Provide the (X, Y) coordinate of the cell's center where the given text is located.  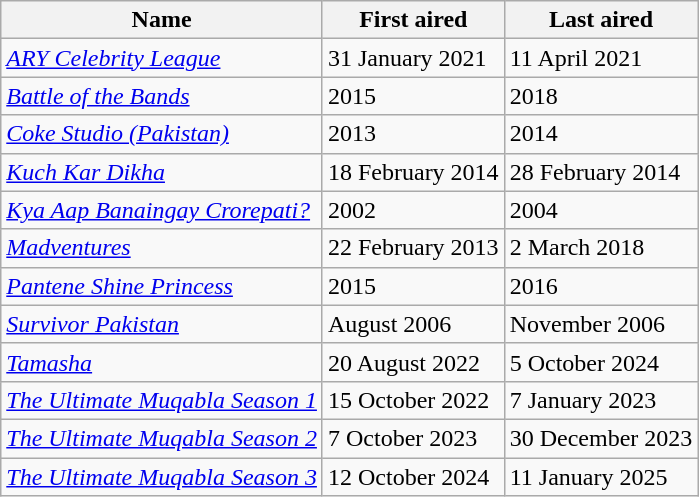
5 October 2024 (601, 362)
2014 (601, 134)
2 March 2018 (601, 248)
2002 (413, 210)
The Ultimate Muqabla Season 1 (162, 400)
November 2006 (601, 324)
ARY Celebrity League (162, 58)
Kuch Kar Dikha (162, 172)
2016 (601, 286)
28 February 2014 (601, 172)
Coke Studio (Pakistan) (162, 134)
Tamasha (162, 362)
31 January 2021 (413, 58)
Pantene Shine Princess (162, 286)
22 February 2013 (413, 248)
11 April 2021 (601, 58)
The Ultimate Muqabla Season 3 (162, 477)
2004 (601, 210)
7 October 2023 (413, 438)
Last aired (601, 20)
7 January 2023 (601, 400)
12 October 2024 (413, 477)
2013 (413, 134)
20 August 2022 (413, 362)
Kya Aap Banaingay Crorepati? (162, 210)
11 January 2025 (601, 477)
Name (162, 20)
30 December 2023 (601, 438)
Madventures (162, 248)
15 October 2022 (413, 400)
First aired (413, 20)
18 February 2014 (413, 172)
The Ultimate Muqabla Season 2 (162, 438)
Battle of the Bands (162, 96)
Survivor Pakistan (162, 324)
August 2006 (413, 324)
2018 (601, 96)
